Find where the given text appears and provide that cell's center as [X, Y] coordinate. 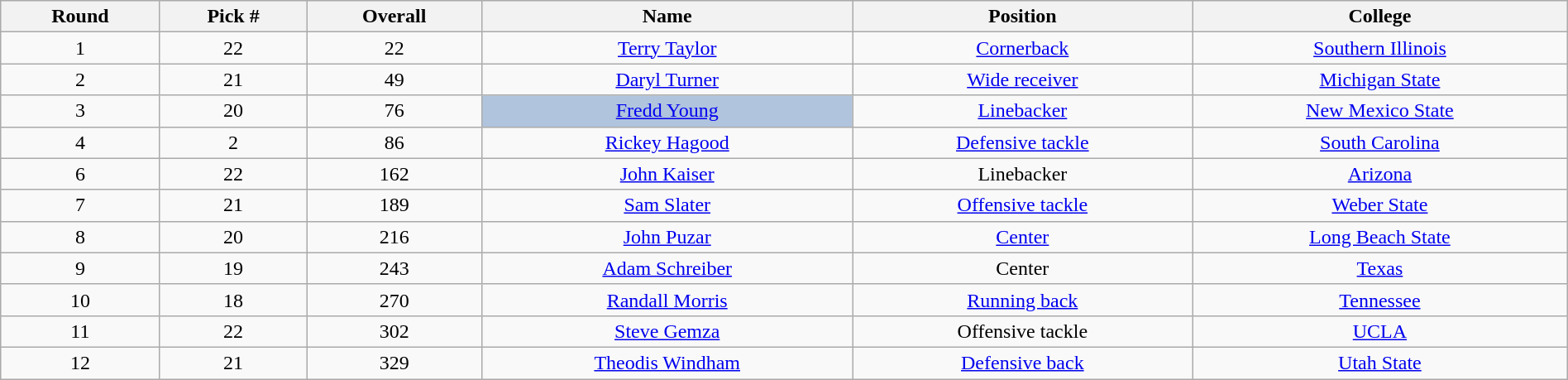
1 [80, 48]
New Mexico State [1380, 111]
Arizona [1380, 174]
Tennessee [1380, 300]
329 [394, 363]
8 [80, 237]
9 [80, 268]
Adam Schreiber [667, 268]
Round [80, 17]
76 [394, 111]
Fredd Young [667, 111]
10 [80, 300]
18 [233, 300]
Defensive tackle [1022, 142]
Pick # [233, 17]
302 [394, 331]
Rickey Hagood [667, 142]
Overall [394, 17]
216 [394, 237]
Utah State [1380, 363]
Cornerback [1022, 48]
7 [80, 205]
Running back [1022, 300]
John Kaiser [667, 174]
John Puzar [667, 237]
Randall Morris [667, 300]
189 [394, 205]
Defensive back [1022, 363]
19 [233, 268]
243 [394, 268]
Michigan State [1380, 79]
Daryl Turner [667, 79]
Name [667, 17]
Terry Taylor [667, 48]
Theodis Windham [667, 363]
12 [80, 363]
11 [80, 331]
6 [80, 174]
Long Beach State [1380, 237]
86 [394, 142]
UCLA [1380, 331]
Steve Gemza [667, 331]
4 [80, 142]
49 [394, 79]
Weber State [1380, 205]
3 [80, 111]
Position [1022, 17]
Wide receiver [1022, 79]
Southern Illinois [1380, 48]
162 [394, 174]
College [1380, 17]
South Carolina [1380, 142]
270 [394, 300]
Texas [1380, 268]
Sam Slater [667, 205]
